Identify which cell holds the provided text, then report its [X, Y] central coordinate. 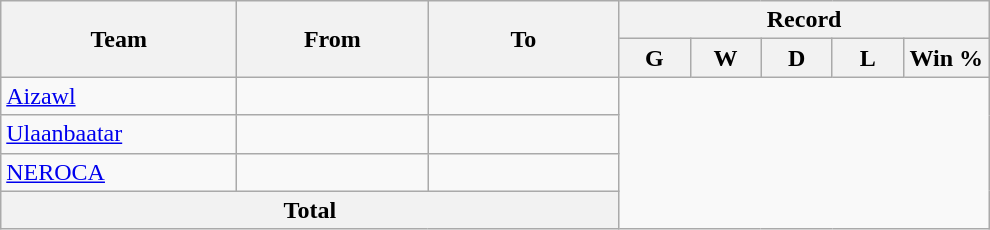
D [796, 58]
Aizawl [119, 96]
To [524, 39]
G [654, 58]
Total [310, 210]
NEROCA [119, 172]
L [868, 58]
Team [119, 39]
W [726, 58]
Ulaanbaatar [119, 134]
Win % [946, 58]
From [332, 39]
Record [804, 20]
